For the text-containing cell, return its midpoint in [x, y] coordinate format. 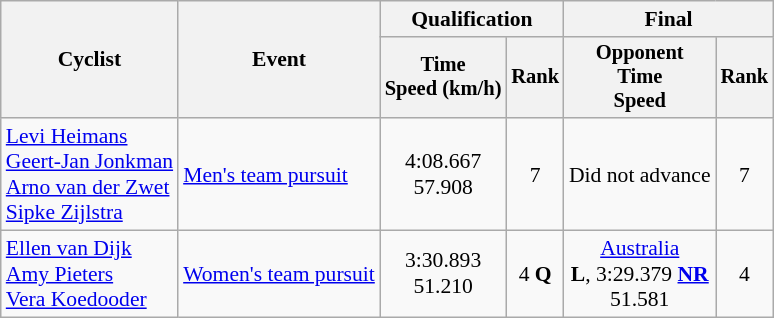
Final [668, 19]
Cyclist [90, 60]
4 [745, 274]
3:30.89351.210 [444, 274]
4 Q [535, 274]
Did not advance [640, 174]
Ellen van DijkAmy PietersVera Koedooder [90, 274]
Event [279, 60]
TimeSpeed (km/h) [444, 78]
Men's team pursuit [279, 174]
Qualification [472, 19]
Women's team pursuit [279, 274]
AustraliaL, 3:29.379 NR51.581 [640, 274]
4:08.66757.908 [444, 174]
OpponentTimeSpeed [640, 78]
Levi HeimansGeert-Jan JonkmanArno van der ZwetSipke Zijlstra [90, 174]
